Search for the cell housing the specified text and yield its [X, Y] center coordinate. 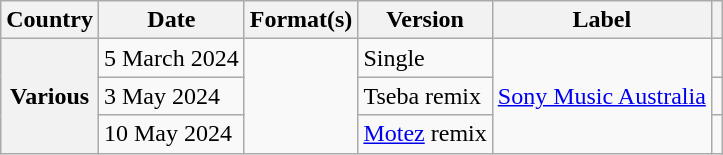
Tseba remix [425, 96]
10 May 2024 [171, 134]
Various [50, 96]
3 May 2024 [171, 96]
Single [425, 58]
Sony Music Australia [602, 96]
Date [171, 20]
Version [425, 20]
Country [50, 20]
5 March 2024 [171, 58]
Format(s) [301, 20]
Label [602, 20]
Motez remix [425, 134]
